Provide the [x, y] coordinate of the cell's center where the given text is located.  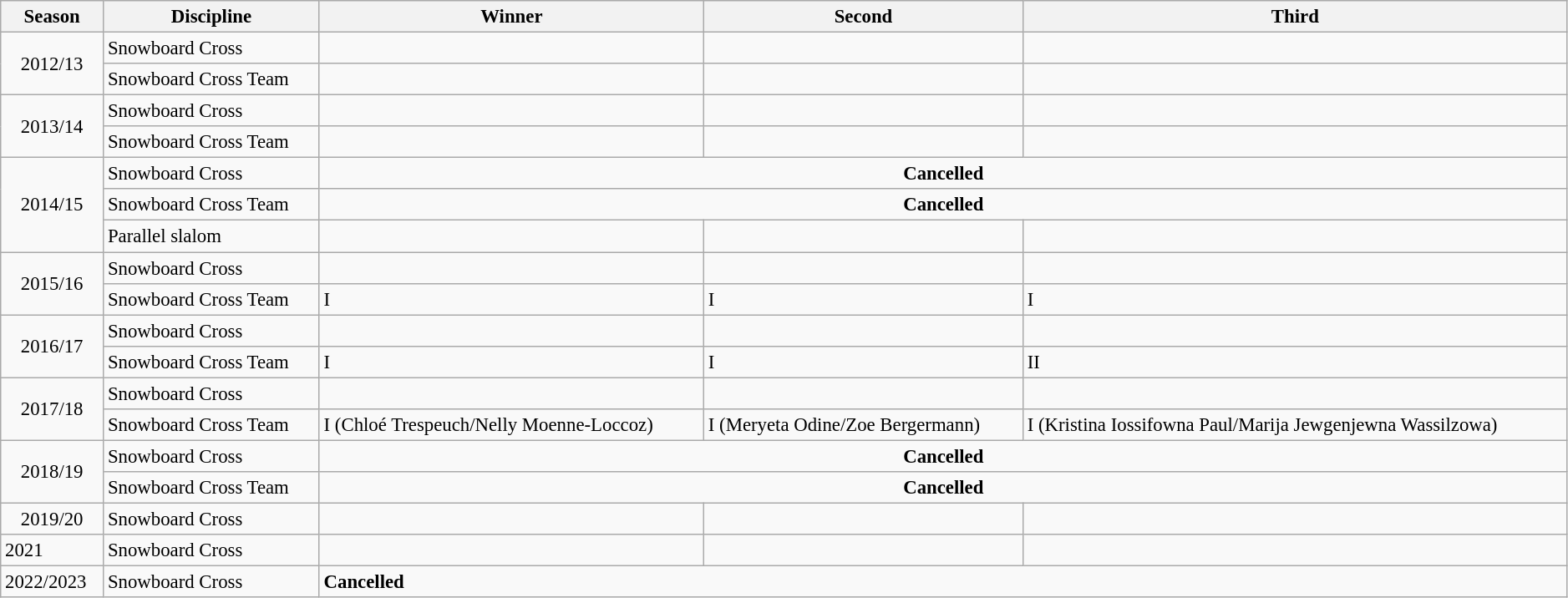
2014/15 [52, 205]
I (Chloé Trespeuch/Nelly Moenne-Loccoz) [511, 425]
2019/20 [52, 519]
2013/14 [52, 127]
Season [52, 17]
2017/18 [52, 409]
2018/19 [52, 471]
2012/13 [52, 63]
II [1295, 362]
Parallel slalom [212, 236]
I (Meryeta Odine/Zoe Bergermann) [863, 425]
Third [1295, 17]
Second [863, 17]
Discipline [212, 17]
2015/16 [52, 284]
2022/2023 [52, 582]
2021 [52, 550]
I (Kristina Iossifowna Paul/Marija Jewgenjewna Wassilzowa) [1295, 425]
2016/17 [52, 346]
Winner [511, 17]
